Search for the cell housing the specified text and yield its (X, Y) center coordinate. 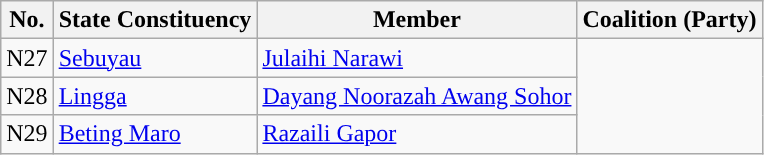
Member (417, 20)
Beting Maro (155, 134)
Julaihi Narawi (417, 58)
Coalition (Party) (670, 20)
Lingga (155, 96)
Sebuyau (155, 58)
State Constituency (155, 20)
N29 (27, 134)
N27 (27, 58)
Razaili Gapor (417, 134)
Dayang Noorazah Awang Sohor (417, 96)
No. (27, 20)
N28 (27, 96)
